Determine the (x, y) coordinate at the center of the cell enclosing the given text.  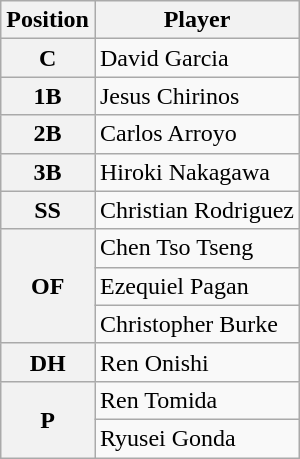
OF (48, 286)
Christopher Burke (196, 324)
Ren Onishi (196, 362)
2B (48, 134)
Ezequiel Pagan (196, 286)
C (48, 58)
Chen Tso Tseng (196, 248)
Ryusei Gonda (196, 438)
Hiroki Nakagawa (196, 172)
DH (48, 362)
Carlos Arroyo (196, 134)
Jesus Chirinos (196, 96)
3B (48, 172)
SS (48, 210)
Ren Tomida (196, 400)
P (48, 419)
Christian Rodriguez (196, 210)
Player (196, 20)
Position (48, 20)
1B (48, 96)
David Garcia (196, 58)
